Search for the cell housing the specified text and yield its (X, Y) center coordinate. 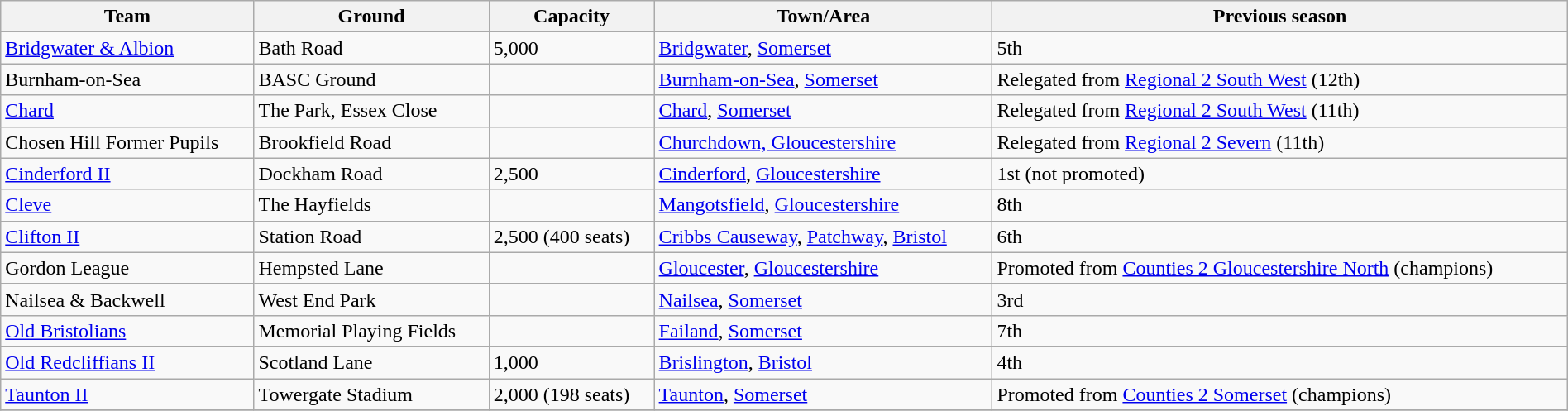
2,500 (400 seats) (571, 237)
1st (not promoted) (1280, 174)
The Hayfields (371, 205)
4th (1280, 362)
Dockham Road (371, 174)
Brookfield Road (371, 142)
Relegated from Regional 2 Severn (11th) (1280, 142)
Old Redcliffians II (127, 362)
Taunton II (127, 394)
8th (1280, 205)
Burnham-on-Sea, Somerset (824, 79)
Previous season (1280, 17)
Churchdown, Gloucestershire (824, 142)
Cleve (127, 205)
Town/Area (824, 17)
Gordon League (127, 268)
Bridgwater & Albion (127, 48)
Team (127, 17)
Station Road (371, 237)
Relegated from Regional 2 South West (12th) (1280, 79)
Taunton, Somerset (824, 394)
Bridgwater, Somerset (824, 48)
Bath Road (371, 48)
Towergate Stadium (371, 394)
2,000 (198 seats) (571, 394)
BASC Ground (371, 79)
Failand, Somerset (824, 331)
Chosen Hill Former Pupils (127, 142)
Promoted from Counties 2 Gloucestershire North (champions) (1280, 268)
Promoted from Counties 2 Somerset (champions) (1280, 394)
1,000 (571, 362)
Hempsted Lane (371, 268)
7th (1280, 331)
Old Bristolians (127, 331)
5th (1280, 48)
3rd (1280, 299)
Scotland Lane (371, 362)
Mangotsfield, Gloucestershire (824, 205)
Ground (371, 17)
5,000 (571, 48)
Nailsea, Somerset (824, 299)
Burnham-on-Sea (127, 79)
Chard (127, 111)
2,500 (571, 174)
Capacity (571, 17)
Cinderford, Gloucestershire (824, 174)
Gloucester, Gloucestershire (824, 268)
The Park, Essex Close (371, 111)
Cribbs Causeway, Patchway, Bristol (824, 237)
Nailsea & Backwell (127, 299)
Clifton II (127, 237)
Memorial Playing Fields (371, 331)
Chard, Somerset (824, 111)
Relegated from Regional 2 South West (11th) (1280, 111)
Brislington, Bristol (824, 362)
West End Park (371, 299)
6th (1280, 237)
Cinderford II (127, 174)
